Scan for the cell matching the given text and deliver its (X, Y) coordinate at center. 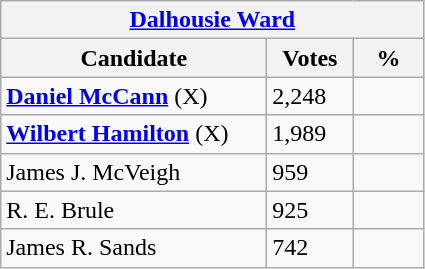
Wilbert Hamilton (X) (134, 134)
959 (310, 172)
742 (310, 248)
1,989 (310, 134)
Votes (310, 58)
Daniel McCann (X) (134, 96)
925 (310, 210)
% (388, 58)
R. E. Brule (134, 210)
Dalhousie Ward (212, 20)
2,248 (310, 96)
James R. Sands (134, 248)
Candidate (134, 58)
James J. McVeigh (134, 172)
